Scan for the cell matching the given text and deliver its (x, y) coordinate at center. 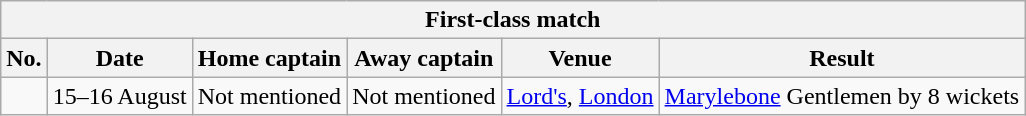
No. (24, 58)
Away captain (424, 58)
Venue (580, 58)
Result (842, 58)
Lord's, London (580, 96)
First-class match (513, 20)
Date (120, 58)
Marylebone Gentlemen by 8 wickets (842, 96)
15–16 August (120, 96)
Home captain (269, 58)
